Output the [X, Y] coordinate of the center of the cell containing the given text.  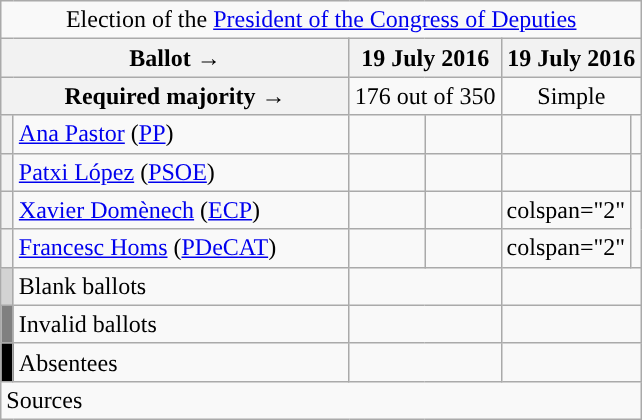
Blank ballots [181, 286]
Xavier Domènech (ECP) [181, 210]
Required majority → [176, 96]
Patxi López (PSOE) [181, 172]
Election of the President of the Congress of Deputies [322, 20]
Absentees [181, 362]
Ana Pastor (PP) [181, 134]
Invalid ballots [181, 324]
176 out of 350 [425, 96]
Simple [572, 96]
Ballot → [176, 58]
Francesc Homs (PDeCAT) [181, 248]
Sources [322, 400]
